Scan for the cell matching the given text and deliver its [X, Y] coordinate at center. 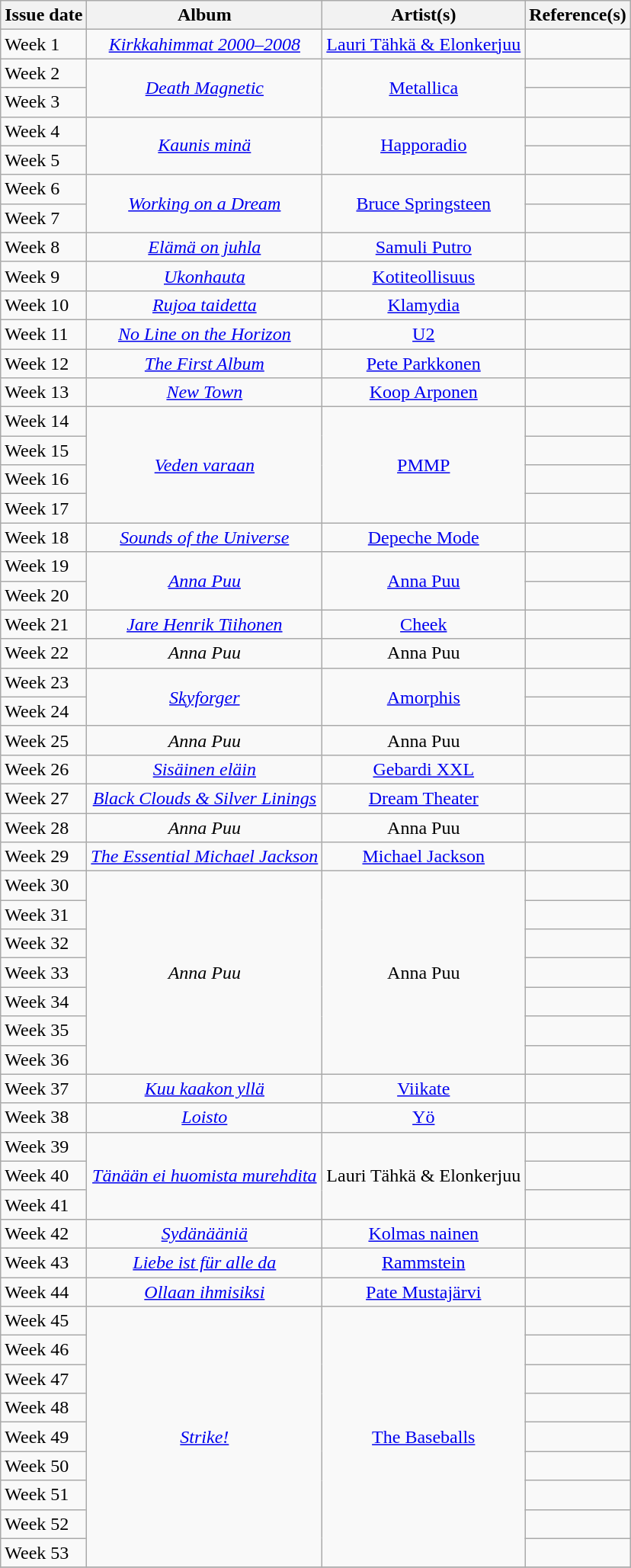
Week 20 [44, 595]
Kuu kaakon yllä [204, 1089]
Week 29 [44, 857]
Amorphis [424, 697]
Tänään ei huomista murehdita [204, 1175]
Week 37 [44, 1089]
Working on a Dream [204, 204]
Week 48 [44, 1408]
Cheek [424, 624]
Week 53 [44, 1553]
PMMP [424, 465]
Week 24 [44, 711]
Rammstein [424, 1262]
Pate Mustajärvi [424, 1292]
Pete Parkkonen [424, 364]
Week 17 [44, 508]
Death Magnetic [204, 88]
Week 14 [44, 422]
Veden varaan [204, 465]
Week 25 [44, 740]
Week 1 [44, 44]
Yö [424, 1117]
Week 31 [44, 915]
Week 47 [44, 1379]
Week 4 [44, 131]
Strike! [204, 1438]
Week 30 [44, 886]
Michael Jackson [424, 857]
Week 51 [44, 1495]
Week 27 [44, 798]
Week 3 [44, 102]
Skyforger [204, 697]
Ukonhauta [204, 276]
Dream Theater [424, 798]
Week 41 [44, 1204]
Elämä on juhla [204, 247]
Week 36 [44, 1060]
Gebardi XXL [424, 769]
Depeche Mode [424, 537]
Sounds of the Universe [204, 537]
Week 33 [44, 973]
Happoradio [424, 146]
Week 18 [44, 537]
Jare Henrik Tiihonen [204, 624]
Week 40 [44, 1175]
Liebe ist für alle da [204, 1262]
New Town [204, 393]
Week 46 [44, 1350]
Rujoa taidetta [204, 305]
Loisto [204, 1117]
Koop Arponen [424, 393]
Week 21 [44, 624]
Week 7 [44, 218]
Kolmas nainen [424, 1233]
Reference(s) [578, 15]
The Baseballs [424, 1438]
Issue date [44, 15]
Week 9 [44, 276]
Week 32 [44, 944]
Week 11 [44, 334]
Artist(s) [424, 15]
Week 45 [44, 1321]
Week 43 [44, 1262]
Week 50 [44, 1466]
Week 15 [44, 451]
Sisäinen eläin [204, 769]
Week 26 [44, 769]
Week 22 [44, 653]
Sydänääniä [204, 1233]
Week 2 [44, 73]
Week 28 [44, 827]
Week 49 [44, 1437]
Week 13 [44, 393]
U2 [424, 334]
Kirkkahimmat 2000–2008 [204, 44]
Metallica [424, 88]
Week 34 [44, 1002]
Week 39 [44, 1146]
Kaunis minä [204, 146]
Week 6 [44, 189]
Week 8 [44, 247]
Black Clouds & Silver Linings [204, 798]
The Essential Michael Jackson [204, 857]
Week 35 [44, 1031]
Bruce Springsteen [424, 204]
The First Album [204, 364]
Week 44 [44, 1292]
Kotiteollisuus [424, 276]
Week 12 [44, 364]
Samuli Putro [424, 247]
Viikate [424, 1089]
Week 5 [44, 160]
No Line on the Horizon [204, 334]
Week 23 [44, 682]
Week 52 [44, 1524]
Ollaan ihmisiksi [204, 1292]
Klamydia [424, 305]
Week 16 [44, 479]
Week 19 [44, 566]
Album [204, 15]
Week 10 [44, 305]
Week 38 [44, 1117]
Week 42 [44, 1233]
